Determine the [x, y] coordinate at the center of the cell enclosing the given text.  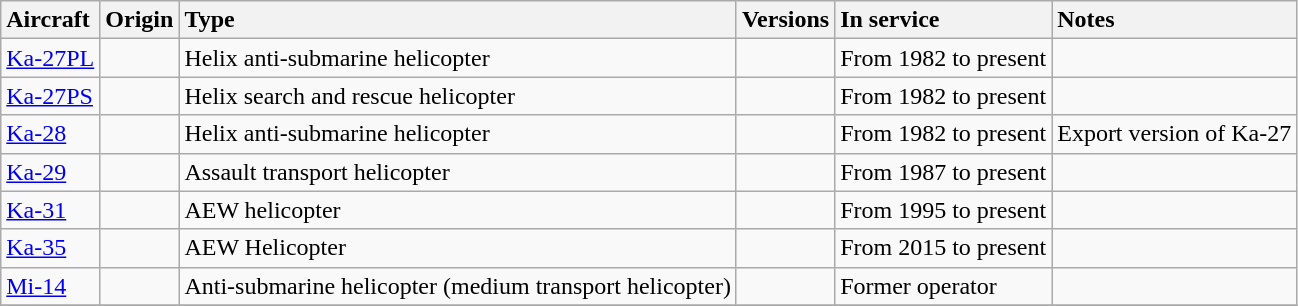
Type [458, 20]
Ka-31 [50, 210]
From 1987 to present [944, 172]
Ka-27PL [50, 58]
From 1995 to present [944, 210]
From 2015 to present [944, 248]
AEW Helicopter [458, 248]
Former operator [944, 286]
Helix search and rescue helicopter [458, 96]
Assault transport helicopter [458, 172]
In service [944, 20]
Notes [1174, 20]
Versions [785, 20]
Ka-28 [50, 134]
Mi-14 [50, 286]
Export version of Ka-27 [1174, 134]
AEW helicopter [458, 210]
Origin [140, 20]
Aircraft [50, 20]
Ka-35 [50, 248]
Ka-27PS [50, 96]
Ka-29 [50, 172]
Anti-submarine helicopter (medium transport helicopter) [458, 286]
